Extract the [x, y] coordinate from the center of the cell holding the provided text.  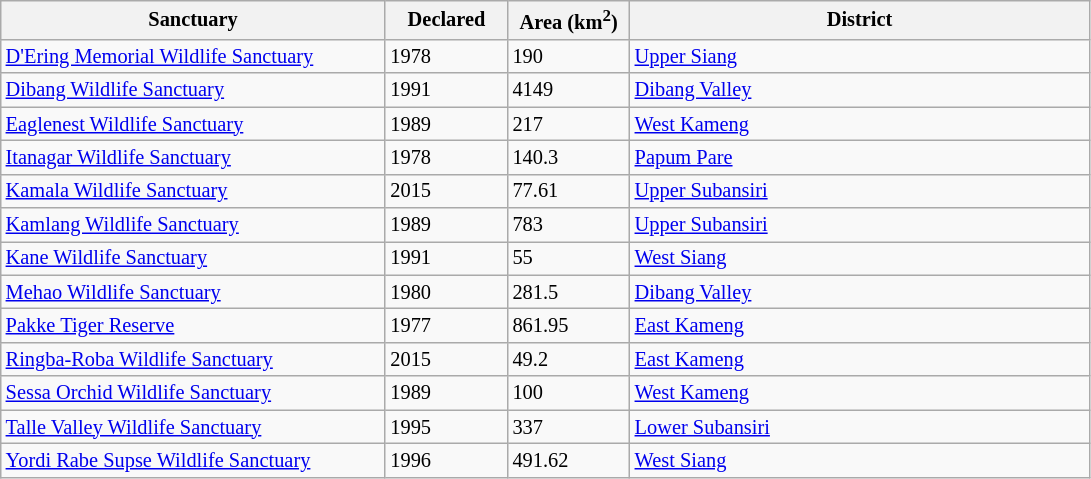
55 [569, 258]
1980 [446, 292]
Kamlang Wildlife Sanctuary [194, 225]
1996 [446, 460]
Sessa Orchid Wildlife Sanctuary [194, 393]
217 [569, 124]
Talle Valley Wildlife Sanctuary [194, 427]
Pakke Tiger Reserve [194, 326]
Papum Pare [860, 157]
Ringba-Roba Wildlife Sanctuary [194, 359]
D'Ering Memorial Wildlife Sanctuary [194, 56]
Itanagar Wildlife Sanctuary [194, 157]
District [860, 20]
1977 [446, 326]
Lower Subansiri [860, 427]
100 [569, 393]
Eaglenest Wildlife Sanctuary [194, 124]
Dibang Wildlife Sanctuary [194, 90]
4149 [569, 90]
190 [569, 56]
Yordi Rabe Supse Wildlife Sanctuary [194, 460]
Declared [446, 20]
1995 [446, 427]
Upper Siang [860, 56]
491.62 [569, 460]
Kamala Wildlife Sanctuary [194, 191]
Area (km2) [569, 20]
Sanctuary [194, 20]
783 [569, 225]
Mehao Wildlife Sanctuary [194, 292]
337 [569, 427]
77.61 [569, 191]
49.2 [569, 359]
281.5 [569, 292]
861.95 [569, 326]
Kane Wildlife Sanctuary [194, 258]
140.3 [569, 157]
